Determine the [X, Y] coordinate at the center of the cell enclosing the given text.  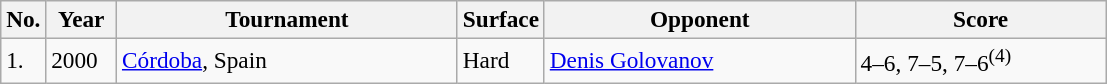
Year [82, 19]
Surface [500, 19]
Córdoba, Spain [288, 60]
2000 [82, 60]
Score [980, 19]
Opponent [700, 19]
Tournament [288, 19]
No. [24, 19]
Denis Golovanov [700, 60]
1. [24, 60]
4–6, 7–5, 7–6(4) [980, 60]
Hard [500, 60]
